Extract the (x, y) coordinate from the center of the cell holding the provided text.  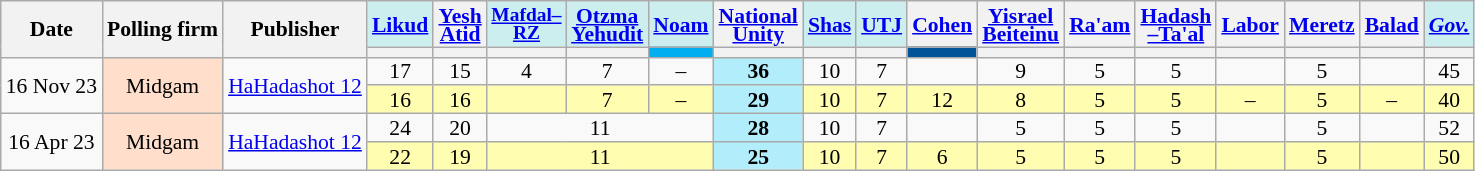
Ra'am (1100, 24)
8 (1020, 100)
19 (460, 156)
40 (1450, 100)
Hadash–Ta'al (1176, 24)
24 (400, 128)
6 (942, 156)
OtzmaYehudit (607, 24)
15 (460, 71)
16 Nov 23 (52, 85)
45 (1450, 71)
Labor (1250, 24)
28 (758, 128)
36 (758, 71)
Date (52, 29)
20 (460, 128)
Cohen (942, 24)
Noam (680, 24)
4 (526, 71)
YisraelBeiteinu (1020, 24)
NationalUnity (758, 24)
Balad (1392, 24)
Shas (830, 24)
17 (400, 71)
29 (758, 100)
Likud (400, 24)
YeshAtid (460, 24)
12 (942, 100)
52 (1450, 128)
50 (1450, 156)
16 Apr 23 (52, 142)
25 (758, 156)
UTJ (882, 24)
Gov. (1450, 24)
Mafdal–RZ (526, 24)
Meretz (1322, 24)
Polling firm (162, 29)
Publisher (295, 29)
9 (1020, 71)
22 (400, 156)
